For the text-containing cell, return its midpoint in (X, Y) coordinate format. 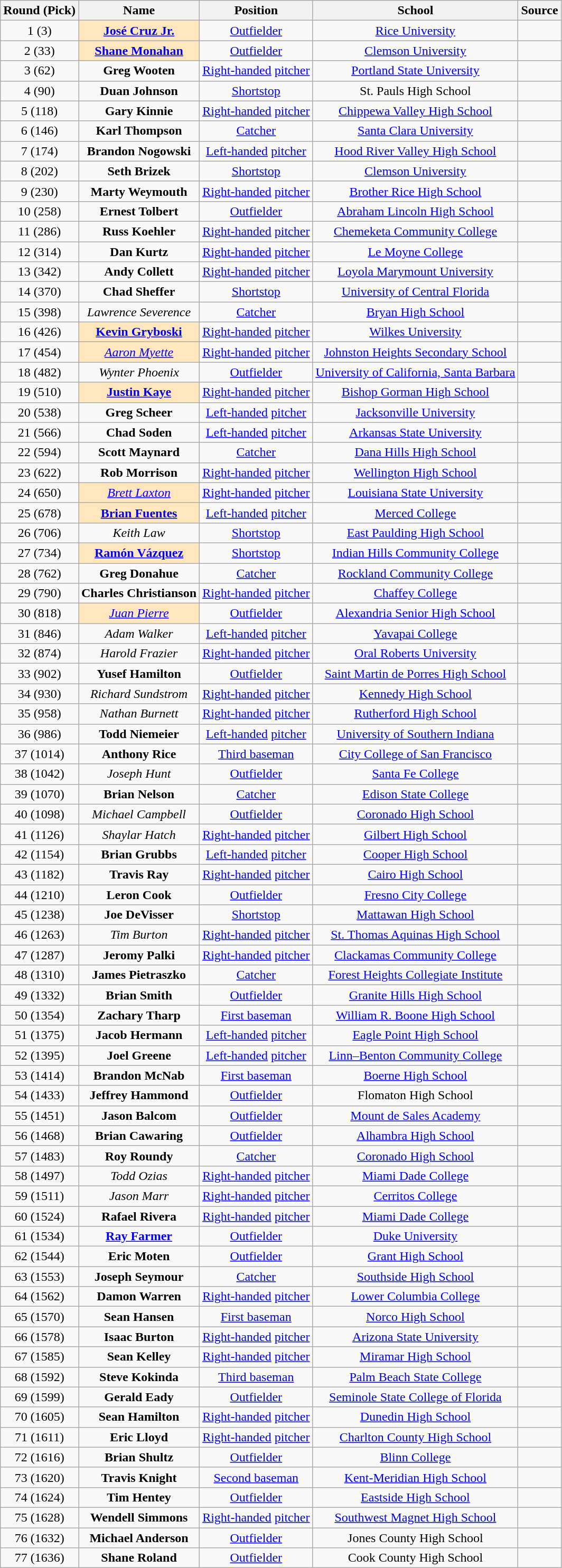
Hood River Valley High School (415, 151)
20 (538) (40, 412)
Travis Knight (138, 1477)
Santa Clara University (415, 131)
Yusef Hamilton (138, 674)
Marty Weymouth (138, 191)
City College of San Francisco (415, 754)
Chippewa Valley High School (415, 111)
Ernest Tolbert (138, 211)
Jason Balcom (138, 1116)
Jason Marr (138, 1196)
Nathan Burnett (138, 714)
Loyola Marymount University (415, 272)
Scott Maynard (138, 452)
Wilkes University (415, 332)
Greg Donahue (138, 573)
Sean Hansen (138, 1317)
Second baseman (256, 1477)
Gary Kinnie (138, 111)
William R. Boone High School (415, 1015)
37 (1014) (40, 754)
Sean Kelley (138, 1357)
Charlton County High School (415, 1437)
Wynter Phoenix (138, 372)
71 (1611) (40, 1437)
Dan Kurtz (138, 252)
Brandon McNab (138, 1075)
Justin Kaye (138, 392)
38 (1042) (40, 774)
Grant High School (415, 1257)
St. Pauls High School (415, 91)
44 (1210) (40, 895)
Brian Smith (138, 995)
Southside High School (415, 1277)
Bishop Gorman High School (415, 392)
Oral Roberts University (415, 654)
School (415, 11)
50 (1354) (40, 1015)
Brian Shultz (138, 1457)
Clackamas Community College (415, 955)
48 (1310) (40, 975)
Travis Ray (138, 874)
Jacob Hermann (138, 1035)
Shane Monahan (138, 51)
University of California, Santa Barbara (415, 372)
Name (138, 11)
36 (986) (40, 734)
Edison State College (415, 794)
St. Thomas Aquinas High School (415, 935)
Abraham Lincoln High School (415, 211)
43 (1182) (40, 874)
Brian Fuentes (138, 513)
Blinn College (415, 1457)
Merced College (415, 513)
Brian Cawaring (138, 1136)
76 (1632) (40, 1538)
Brother Rice High School (415, 191)
Rice University (415, 31)
41 (1126) (40, 834)
Joe DeVisser (138, 915)
59 (1511) (40, 1196)
Andy Collett (138, 272)
Cerritos College (415, 1196)
25 (678) (40, 513)
Aaron Myette (138, 352)
17 (454) (40, 352)
Tim Burton (138, 935)
Harold Frazier (138, 654)
75 (1628) (40, 1517)
Linn–Benton Community College (415, 1055)
Brandon Nogowski (138, 151)
Kent-Meridian High School (415, 1477)
Joseph Seymour (138, 1277)
Chemeketa Community College (415, 231)
Shane Roland (138, 1558)
42 (1154) (40, 854)
67 (1585) (40, 1357)
Saint Martin de Porres High School (415, 674)
Roy Roundy (138, 1156)
Louisiana State University (415, 493)
49 (1332) (40, 995)
70 (1605) (40, 1417)
10 (258) (40, 211)
5 (118) (40, 111)
Portland State University (415, 71)
14 (370) (40, 292)
Yavapai College (415, 634)
Rob Morrison (138, 473)
39 (1070) (40, 794)
Cook County High School (415, 1558)
34 (930) (40, 694)
Rutherford High School (415, 714)
Richard Sundstrom (138, 694)
Eastside High School (415, 1497)
Sean Hamilton (138, 1417)
Bryan High School (415, 312)
Seminole State College of Florida (415, 1397)
Norco High School (415, 1317)
32 (874) (40, 654)
Karl Thompson (138, 131)
Greg Wooten (138, 71)
Johnston Heights Secondary School (415, 352)
Jacksonville University (415, 412)
52 (1395) (40, 1055)
30 (818) (40, 613)
Round (Pick) (40, 11)
Michael Anderson (138, 1538)
Brian Nelson (138, 794)
Eric Lloyd (138, 1437)
68 (1592) (40, 1377)
1 (3) (40, 31)
East Paulding High School (415, 533)
51 (1375) (40, 1035)
Jeffrey Hammond (138, 1095)
23 (622) (40, 473)
Wendell Simmons (138, 1517)
40 (1098) (40, 814)
Seth Brizek (138, 171)
Southwest Magnet High School (415, 1517)
63 (1553) (40, 1277)
66 (1578) (40, 1337)
Indian Hills Community College (415, 553)
Greg Scheer (138, 412)
Joseph Hunt (138, 774)
Arizona State University (415, 1337)
Leron Cook (138, 895)
Palm Beach State College (415, 1377)
Jones County High School (415, 1538)
72 (1616) (40, 1457)
26 (706) (40, 533)
Eric Moten (138, 1257)
Cairo High School (415, 874)
Fresno City College (415, 895)
Mattawan High School (415, 915)
3 (62) (40, 71)
Adam Walker (138, 634)
Source (540, 11)
Ray Farmer (138, 1236)
19 (510) (40, 392)
6 (146) (40, 131)
9 (230) (40, 191)
57 (1483) (40, 1156)
Brett Laxton (138, 493)
Cooper High School (415, 854)
64 (1562) (40, 1297)
73 (1620) (40, 1477)
47 (1287) (40, 955)
Chad Sheffer (138, 292)
Gilbert High School (415, 834)
James Pietraszko (138, 975)
56 (1468) (40, 1136)
Kennedy High School (415, 694)
22 (594) (40, 452)
46 (1263) (40, 935)
74 (1624) (40, 1497)
Joel Greene (138, 1055)
Damon Warren (138, 1297)
Rafael Rivera (138, 1216)
15 (398) (40, 312)
65 (1570) (40, 1317)
Le Moyne College (415, 252)
18 (482) (40, 372)
Anthony Rice (138, 754)
Tim Hentey (138, 1497)
Rockland Community College (415, 573)
Forest Heights Collegiate Institute (415, 975)
Duan Johnson (138, 91)
27 (734) (40, 553)
33 (902) (40, 674)
28 (762) (40, 573)
60 (1524) (40, 1216)
2 (33) (40, 51)
53 (1414) (40, 1075)
58 (1497) (40, 1176)
Duke University (415, 1236)
7 (174) (40, 151)
45 (1238) (40, 915)
Mount de Sales Academy (415, 1116)
Dunedin High School (415, 1417)
31 (846) (40, 634)
José Cruz Jr. (138, 31)
Granite Hills High School (415, 995)
Juan Pierre (138, 613)
Ramón Vázquez (138, 553)
29 (790) (40, 593)
12 (314) (40, 252)
University of Central Florida (415, 292)
Lower Columbia College (415, 1297)
Alhambra High School (415, 1136)
Kevin Gryboski (138, 332)
69 (1599) (40, 1397)
8 (202) (40, 171)
Todd Niemeier (138, 734)
62 (1544) (40, 1257)
Steve Kokinda (138, 1377)
Dana Hills High School (415, 452)
University of Southern Indiana (415, 734)
Keith Law (138, 533)
21 (566) (40, 432)
24 (650) (40, 493)
Chaffey College (415, 593)
Flomaton High School (415, 1095)
77 (1636) (40, 1558)
11 (286) (40, 231)
4 (90) (40, 91)
Boerne High School (415, 1075)
Gerald Eady (138, 1397)
35 (958) (40, 714)
Michael Campbell (138, 814)
54 (1433) (40, 1095)
Jeromy Palki (138, 955)
Isaac Burton (138, 1337)
Chad Soden (138, 432)
Arkansas State University (415, 432)
Todd Ozias (138, 1176)
Russ Koehler (138, 231)
Miramar High School (415, 1357)
Shaylar Hatch (138, 834)
Santa Fe College (415, 774)
Position (256, 11)
Wellington High School (415, 473)
Alexandria Senior High School (415, 613)
Brian Grubbs (138, 854)
Zachary Tharp (138, 1015)
61 (1534) (40, 1236)
Lawrence Severence (138, 312)
Charles Christianson (138, 593)
Eagle Point High School (415, 1035)
55 (1451) (40, 1116)
13 (342) (40, 272)
16 (426) (40, 332)
